Return the [X, Y] coordinate for the center point of the cell that contains the specified text.  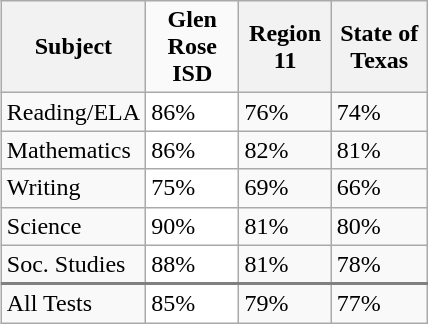
All Tests [73, 304]
Science [73, 226]
66% [379, 188]
79% [285, 304]
85% [192, 304]
90% [192, 226]
76% [285, 112]
82% [285, 150]
74% [379, 112]
Reading/ELA [73, 112]
75% [192, 188]
78% [379, 264]
Soc. Studies [73, 264]
80% [379, 226]
88% [192, 264]
Glen Rose ISD [192, 47]
69% [285, 188]
Writing [73, 188]
77% [379, 304]
State of Texas [379, 47]
Region 11 [285, 47]
Subject [73, 47]
Mathematics [73, 150]
